Detect which cell encompasses the target text, then output its (x, y) center coordinate. 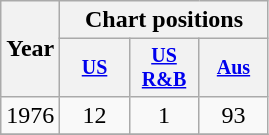
Aus (234, 68)
1976 (30, 115)
12 (94, 115)
US (94, 68)
Year (30, 49)
93 (234, 115)
USR&B (164, 68)
1 (164, 115)
Chart positions (164, 20)
